For the text-containing cell, return its midpoint in [X, Y] coordinate format. 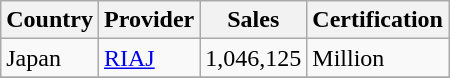
RIAJ [148, 58]
Country [50, 20]
Certification [378, 20]
Provider [148, 20]
1,046,125 [254, 58]
Japan [50, 58]
Sales [254, 20]
Million [378, 58]
